From the cell containing the given text, extract its center point as (X, Y) coordinate. 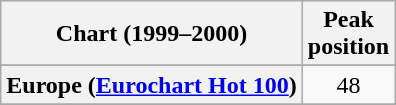
Peakposition (348, 34)
48 (348, 85)
Europe (Eurochart Hot 100) (152, 85)
Chart (1999–2000) (152, 34)
